Provide the (x, y) coordinate of the cell's center where the given text is located.  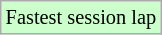
Fastest session lap (81, 17)
